Extract the [X, Y] coordinate from the center of the cell holding the provided text.  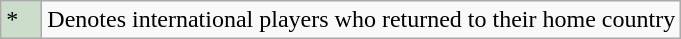
* [22, 20]
Denotes international players who returned to their home country [362, 20]
